From the cell containing the given text, extract its center point as (X, Y) coordinate. 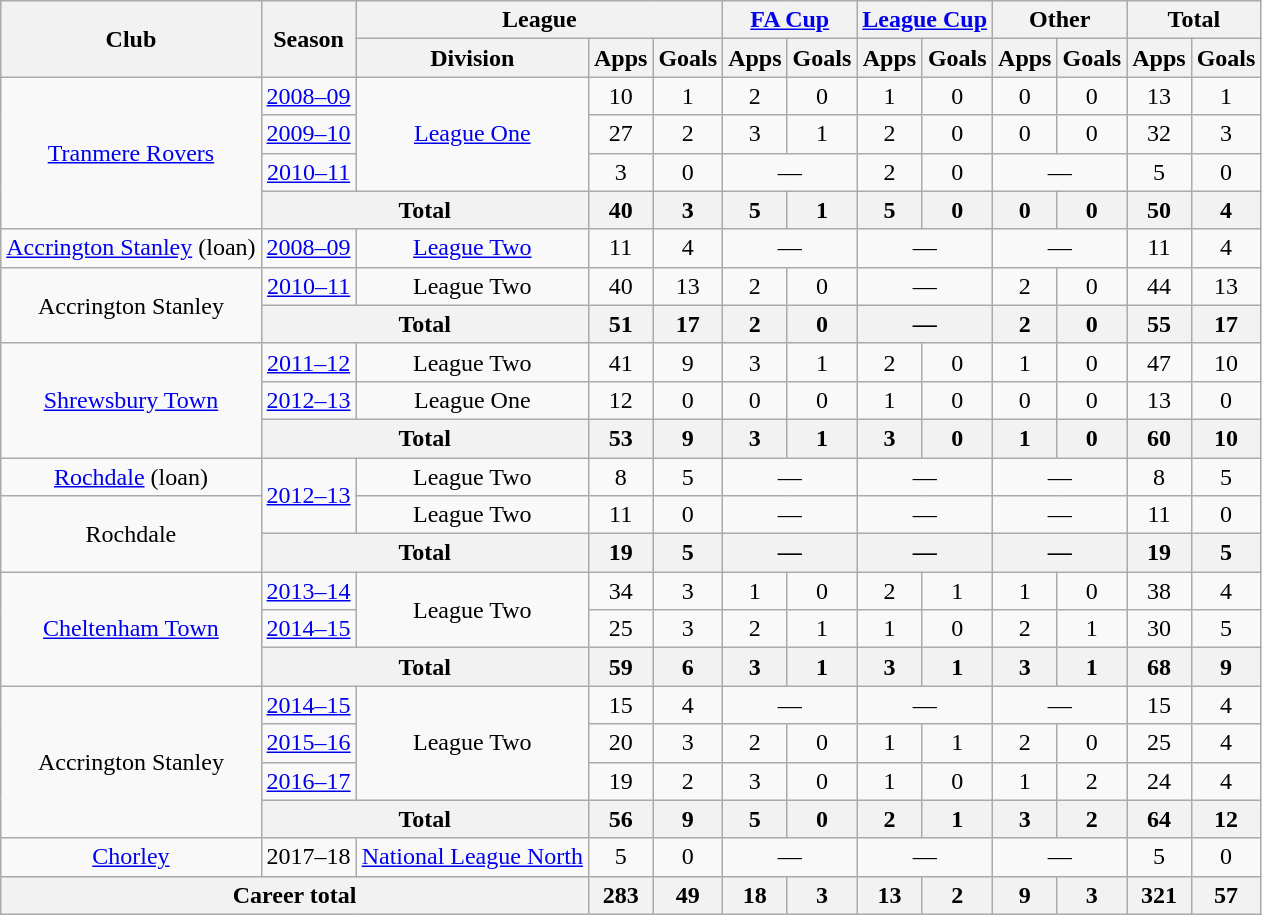
64 (1159, 819)
Other (1060, 20)
49 (688, 895)
Chorley (131, 857)
2017–18 (308, 857)
283 (620, 895)
47 (1159, 362)
2015–16 (308, 743)
53 (620, 438)
League Cup (925, 20)
321 (1159, 895)
Rochdale (loan) (131, 477)
20 (620, 743)
56 (620, 819)
24 (1159, 781)
59 (620, 667)
55 (1159, 324)
27 (620, 134)
2016–17 (308, 781)
30 (1159, 629)
68 (1159, 667)
National League North (472, 857)
Cheltenham Town (131, 629)
Shrewsbury Town (131, 400)
League (539, 20)
57 (1226, 895)
Division (472, 58)
Tranmere Rovers (131, 153)
41 (620, 362)
6 (688, 667)
Season (308, 39)
18 (755, 895)
2011–12 (308, 362)
Rochdale (131, 534)
51 (620, 324)
50 (1159, 210)
34 (620, 591)
2009–10 (308, 134)
38 (1159, 591)
32 (1159, 134)
60 (1159, 438)
Accrington Stanley (loan) (131, 248)
2013–14 (308, 591)
FA Cup (790, 20)
44 (1159, 286)
Club (131, 39)
Career total (295, 895)
